Search for the cell housing the specified text and yield its [x, y] center coordinate. 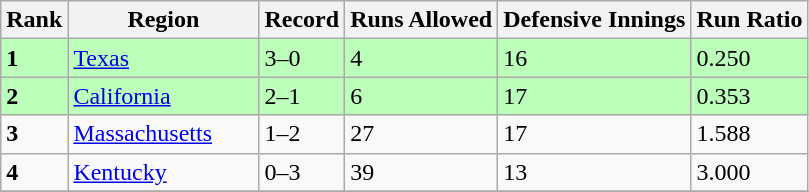
3 [34, 134]
Runs Allowed [422, 20]
27 [422, 134]
2 [34, 96]
Massachusetts [164, 134]
6 [422, 96]
0–3 [302, 172]
1.588 [750, 134]
Region [164, 20]
1–2 [302, 134]
Kentucky [164, 172]
Record [302, 20]
California [164, 96]
0.353 [750, 96]
13 [594, 172]
Run Ratio [750, 20]
Rank [34, 20]
3–0 [302, 58]
39 [422, 172]
3.000 [750, 172]
0.250 [750, 58]
16 [594, 58]
1 [34, 58]
Texas [164, 58]
2–1 [302, 96]
Defensive Innings [594, 20]
